From the cell containing the given text, extract its center point as [x, y] coordinate. 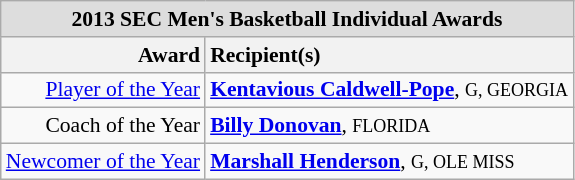
Marshall Henderson, G, OLE MISS [389, 162]
Kentavious Caldwell-Pope, G, GEORGIA [389, 90]
Recipient(s) [389, 55]
Award [103, 55]
Newcomer of the Year [103, 162]
2013 SEC Men's Basketball Individual Awards [287, 19]
Coach of the Year [103, 126]
Billy Donovan, FLORIDA [389, 126]
Player of the Year [103, 90]
